Return the [x, y] coordinate for the center point of the cell that contains the specified text.  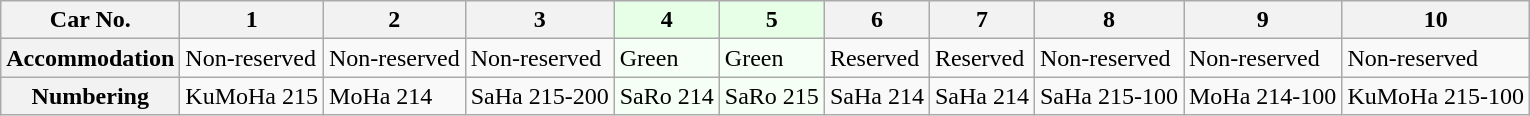
SaRo 215 [772, 96]
9 [1263, 20]
3 [540, 20]
SaHa 215-100 [1108, 96]
2 [395, 20]
5 [772, 20]
KuMoHa 215-100 [1436, 96]
8 [1108, 20]
Accommodation [90, 58]
7 [982, 20]
MoHa 214 [395, 96]
1 [252, 20]
4 [666, 20]
Car No. [90, 20]
KuMoHa 215 [252, 96]
SaHa 215-200 [540, 96]
Numbering [90, 96]
SaRo 214 [666, 96]
MoHa 214-100 [1263, 96]
10 [1436, 20]
6 [876, 20]
